Find where the given text appears and provide that cell's center as (x, y) coordinate. 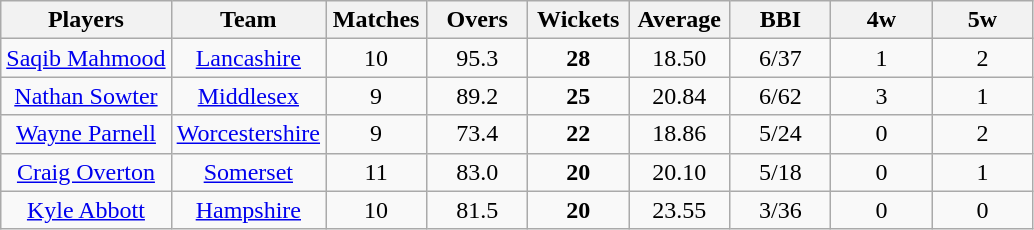
6/37 (780, 58)
4w (882, 20)
Craig Overton (86, 172)
18.86 (680, 134)
83.0 (478, 172)
73.4 (478, 134)
3 (882, 96)
23.55 (680, 210)
81.5 (478, 210)
28 (578, 58)
Saqib Mahmood (86, 58)
Nathan Sowter (86, 96)
Lancashire (248, 58)
95.3 (478, 58)
Matches (376, 20)
Wayne Parnell (86, 134)
BBI (780, 20)
Hampshire (248, 210)
Overs (478, 20)
11 (376, 172)
18.50 (680, 58)
5/24 (780, 134)
Players (86, 20)
6/62 (780, 96)
Team (248, 20)
Somerset (248, 172)
25 (578, 96)
Worcestershire (248, 134)
89.2 (478, 96)
5w (982, 20)
22 (578, 134)
Wickets (578, 20)
3/36 (780, 210)
20.10 (680, 172)
20.84 (680, 96)
5/18 (780, 172)
Kyle Abbott (86, 210)
Middlesex (248, 96)
Average (680, 20)
